Return the [x, y] coordinate for the center point of the cell that contains the specified text.  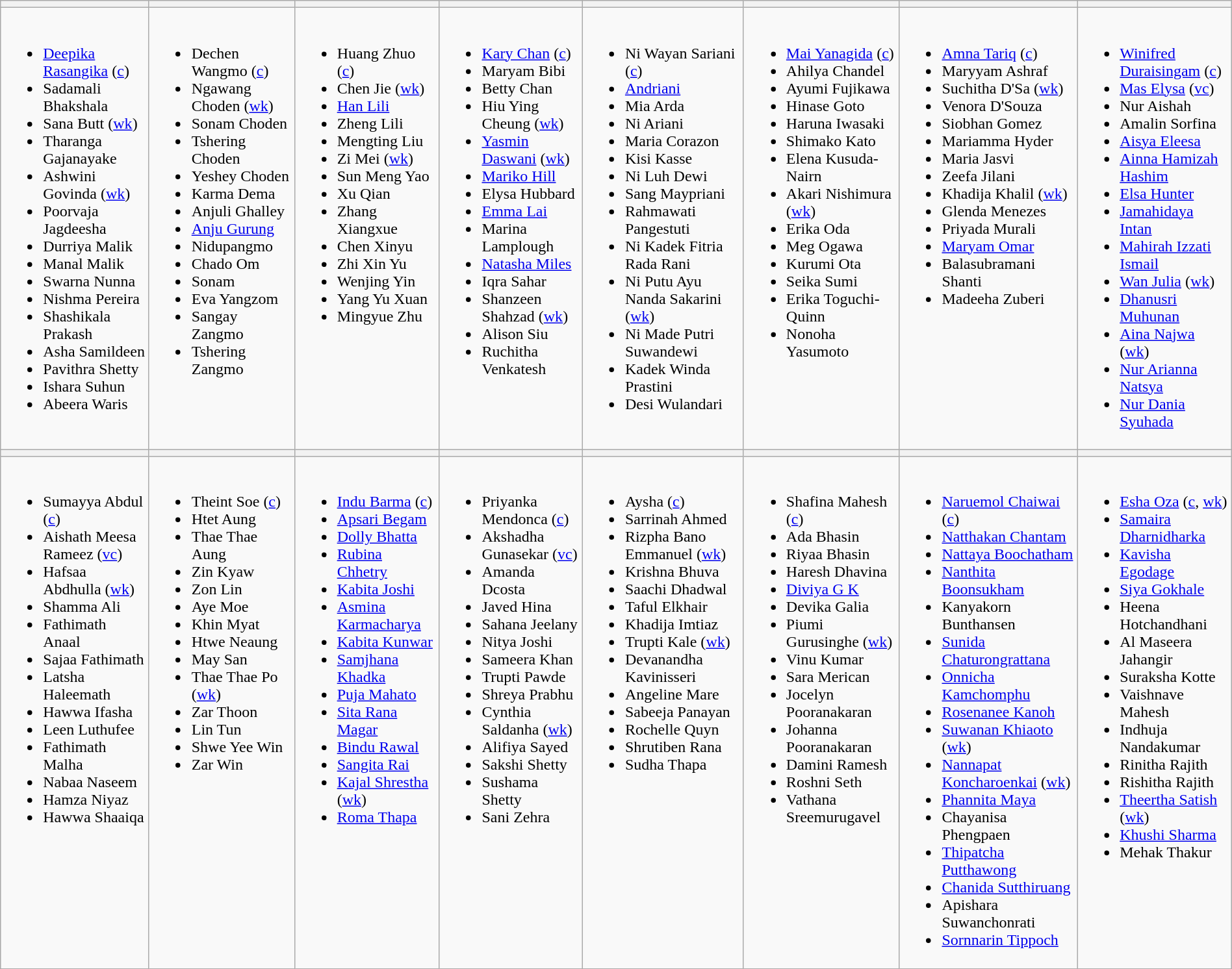
Theint Soe (c)Htet AungThae Thae AungZin KyawZon LinAye MoeKhin MyatHtwe NeaungMay SanThae Thae Po (wk)Zar ThoonLin TunShwe Yee WinZar Win [222, 712]
